Identify which cell holds the provided text, then report its [X, Y] central coordinate. 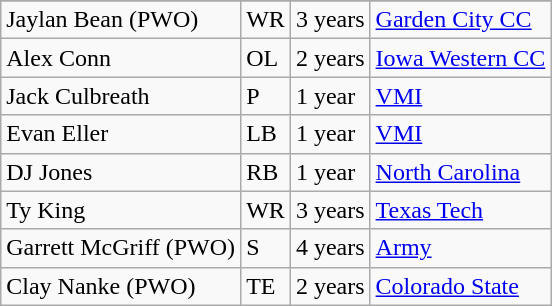
Garden City CC [460, 20]
RB [266, 172]
Texas Tech [460, 210]
Iowa Western CC [460, 58]
Jaylan Bean (PWO) [121, 20]
Alex Conn [121, 58]
4 years [330, 248]
OL [266, 58]
TE [266, 286]
P [266, 96]
North Carolina [460, 172]
Colorado State [460, 286]
Jack Culbreath [121, 96]
Garrett McGriff (PWO) [121, 248]
Army [460, 248]
DJ Jones [121, 172]
S [266, 248]
Ty King [121, 210]
Clay Nanke (PWO) [121, 286]
LB [266, 134]
Evan Eller [121, 134]
